Search for the cell housing the specified text and yield its [X, Y] center coordinate. 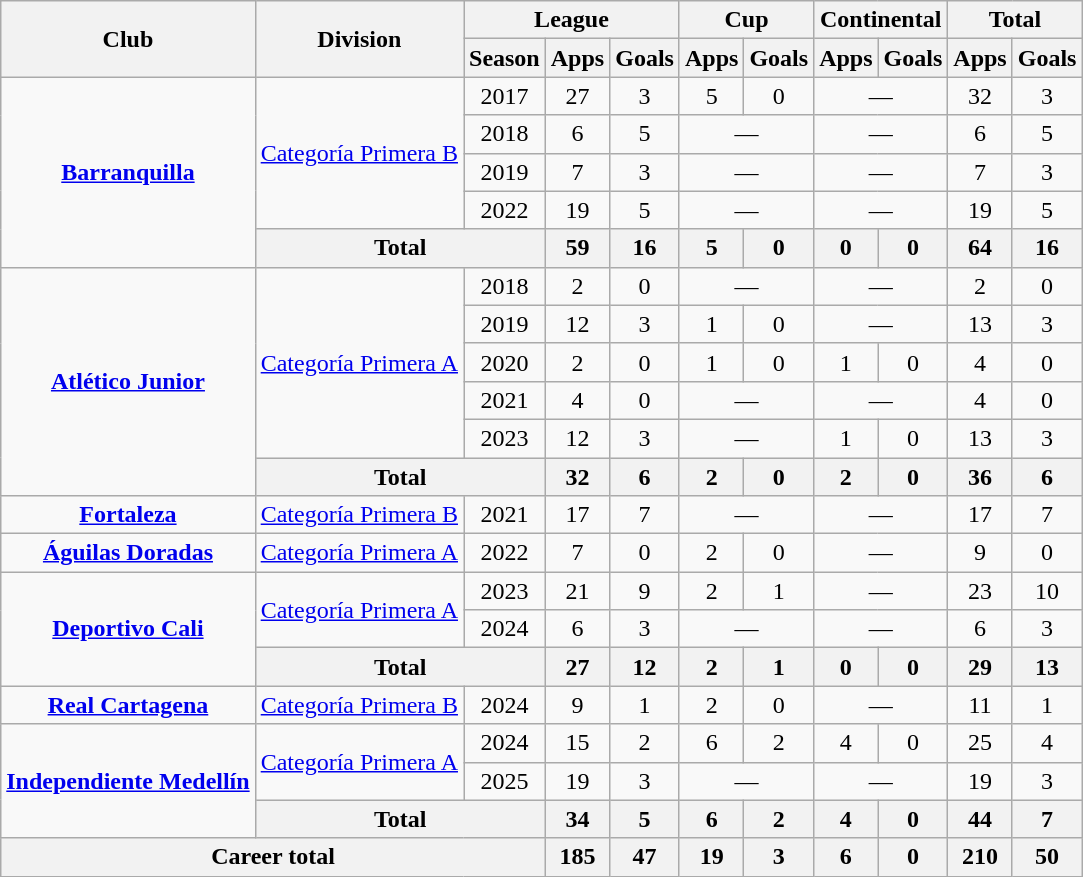
Fortaleza [128, 515]
Independiente Medellín [128, 781]
2025 [505, 781]
29 [980, 667]
185 [577, 857]
Águilas Doradas [128, 553]
Division [359, 39]
47 [645, 857]
15 [577, 743]
2020 [505, 362]
50 [1047, 857]
23 [980, 591]
11 [980, 705]
2017 [505, 96]
36 [980, 477]
Season [505, 58]
Real Cartagena [128, 705]
Atlético Junior [128, 381]
59 [577, 248]
210 [980, 857]
25 [980, 743]
Continental [881, 20]
League [572, 20]
10 [1047, 591]
Barranquilla [128, 172]
34 [577, 819]
Career total [273, 857]
Cup [746, 20]
21 [577, 591]
64 [980, 248]
44 [980, 819]
Deportivo Cali [128, 629]
Club [128, 39]
